For the text-containing cell, return its midpoint in (x, y) coordinate format. 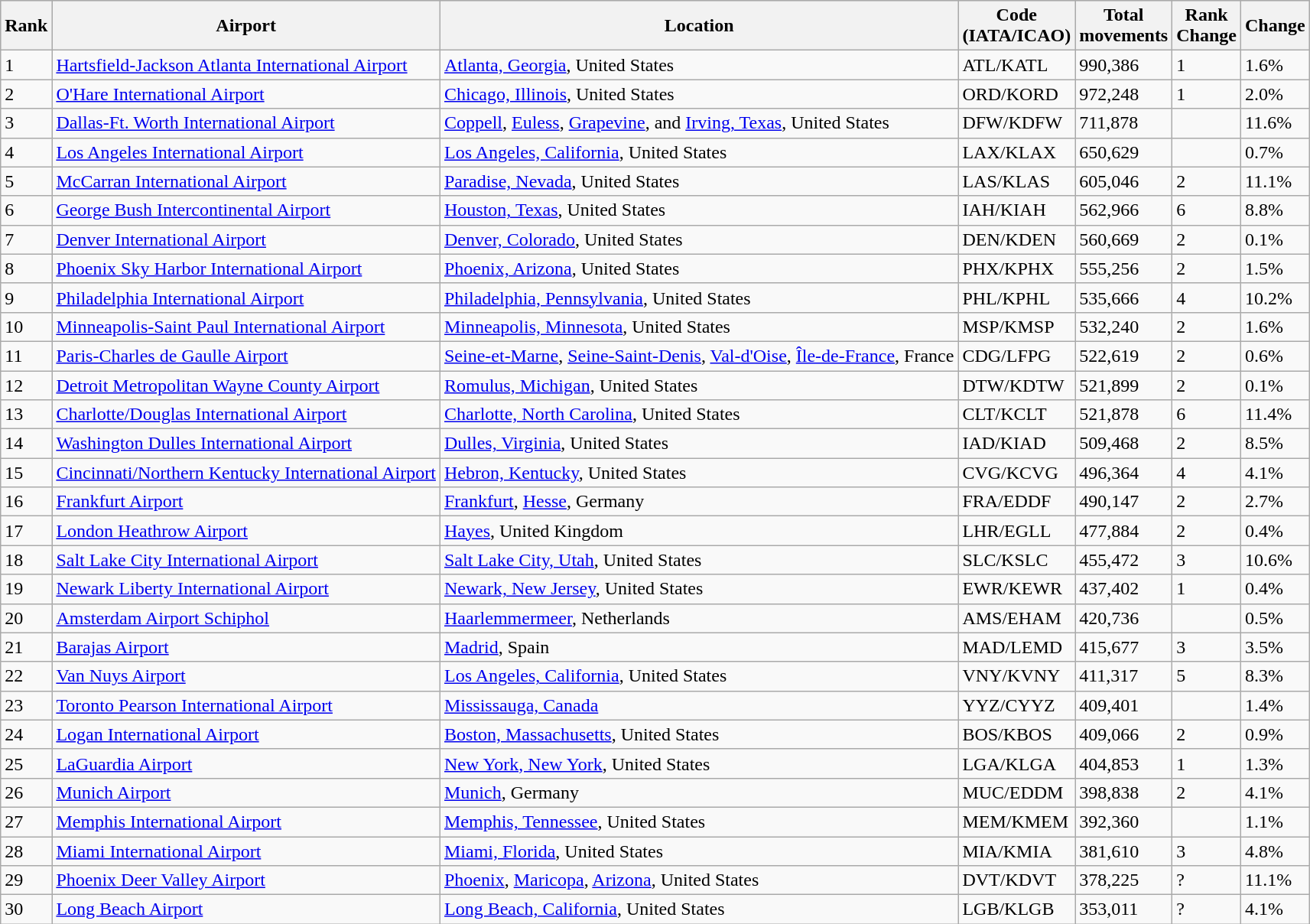
DVT/KDVT (1017, 880)
Code(IATA/ICAO) (1017, 26)
14 (26, 444)
560,669 (1124, 239)
Washington Dulles International Airport (246, 444)
Minneapolis-Saint Paul International Airport (246, 327)
Haarlemmermeer, Netherlands (699, 618)
562,966 (1124, 210)
LaGuardia Airport (246, 763)
LAS/KLAS (1017, 181)
AMS/EHAM (1017, 618)
509,468 (1124, 444)
New York, New York, United States (699, 763)
Mississauga, Canada (699, 705)
RankChange (1207, 26)
605,046 (1124, 181)
Houston, Texas, United States (699, 210)
Hayes, United Kingdom (699, 531)
Minneapolis, Minnesota, United States (699, 327)
Location (699, 26)
353,011 (1124, 909)
Salt Lake City, Utah, United States (699, 560)
DTW/KDTW (1017, 385)
LAX/KLAX (1017, 152)
Charlotte, North Carolina, United States (699, 415)
420,736 (1124, 618)
Madrid, Spain (699, 647)
Memphis International Airport (246, 822)
DEN/KDEN (1017, 239)
IAD/KIAD (1017, 444)
MEM/KMEM (1017, 822)
Denver, Colorado, United States (699, 239)
ORD/KORD (1017, 94)
FRA/EDDF (1017, 502)
Totalmovements (1124, 26)
Memphis, Tennessee, United States (699, 822)
378,225 (1124, 880)
409,401 (1124, 705)
8 (26, 268)
Los Angeles International Airport (246, 152)
23 (26, 705)
2.7% (1275, 502)
Coppell, Euless, Grapevine, and Irving, Texas, United States (699, 123)
YYZ/CYYZ (1017, 705)
30 (26, 909)
26 (26, 792)
Amsterdam Airport Schiphol (246, 618)
1.3% (1275, 763)
18 (26, 560)
PHL/KPHL (1017, 298)
0.9% (1275, 734)
398,838 (1124, 792)
Frankfurt, Hesse, Germany (699, 502)
DFW/KDFW (1017, 123)
522,619 (1124, 356)
MSP/KMSP (1017, 327)
Romulus, Michigan, United States (699, 385)
10 (26, 327)
0.6% (1275, 356)
Boston, Massachusetts, United States (699, 734)
24 (26, 734)
10.6% (1275, 560)
490,147 (1124, 502)
MUC/EDDM (1017, 792)
Dallas-Ft. Worth International Airport (246, 123)
Miami, Florida, United States (699, 851)
Newark, New Jersey, United States (699, 589)
15 (26, 473)
9 (26, 298)
Hartsfield-Jackson Atlanta International Airport (246, 65)
8.3% (1275, 676)
CVG/KCVG (1017, 473)
711,878 (1124, 123)
392,360 (1124, 822)
Munich Airport (246, 792)
11 (26, 356)
Paris-Charles de Gaulle Airport (246, 356)
650,629 (1124, 152)
EWR/KEWR (1017, 589)
Newark Liberty International Airport (246, 589)
LGA/KLGA (1017, 763)
1.1% (1275, 822)
13 (26, 415)
27 (26, 822)
10.2% (1275, 298)
25 (26, 763)
Detroit Metropolitan Wayne County Airport (246, 385)
1.5% (1275, 268)
LHR/EGLL (1017, 531)
381,610 (1124, 851)
Charlotte/Douglas International Airport (246, 415)
2.0% (1275, 94)
29 (26, 880)
Airport (246, 26)
SLC/KSLC (1017, 560)
Rank (26, 26)
IAH/KIAH (1017, 210)
411,317 (1124, 676)
O'Hare International Airport (246, 94)
Seine-et-Marne, Seine-Saint-Denis, Val-d'Oise, Île-de-France, France (699, 356)
Miami International Airport (246, 851)
Dulles, Virginia, United States (699, 444)
409,066 (1124, 734)
3.5% (1275, 647)
496,364 (1124, 473)
437,402 (1124, 589)
Cincinnati/Northern Kentucky International Airport (246, 473)
555,256 (1124, 268)
0.5% (1275, 618)
Philadelphia International Airport (246, 298)
521,878 (1124, 415)
Phoenix, Maricopa, Arizona, United States (699, 880)
Salt Lake City International Airport (246, 560)
Long Beach, California, United States (699, 909)
1.4% (1275, 705)
521,899 (1124, 385)
McCarran International Airport (246, 181)
BOS/KBOS (1017, 734)
19 (26, 589)
Paradise, Nevada, United States (699, 181)
Van Nuys Airport (246, 676)
CLT/KCLT (1017, 415)
Change (1275, 26)
CDG/LFPG (1017, 356)
ATL/KATL (1017, 65)
Chicago, Illinois, United States (699, 94)
477,884 (1124, 531)
Logan International Airport (246, 734)
PHX/KPHX (1017, 268)
20 (26, 618)
535,666 (1124, 298)
Phoenix Sky Harbor International Airport (246, 268)
22 (26, 676)
12 (26, 385)
VNY/KVNY (1017, 676)
4.8% (1275, 851)
Munich, Germany (699, 792)
Denver International Airport (246, 239)
Long Beach Airport (246, 909)
8.8% (1275, 210)
16 (26, 502)
Frankfurt Airport (246, 502)
28 (26, 851)
MIA/KMIA (1017, 851)
0.7% (1275, 152)
17 (26, 531)
MAD/LEMD (1017, 647)
Barajas Airport (246, 647)
415,677 (1124, 647)
990,386 (1124, 65)
11.4% (1275, 415)
Phoenix Deer Valley Airport (246, 880)
404,853 (1124, 763)
George Bush Intercontinental Airport (246, 210)
Atlanta, Georgia, United States (699, 65)
972,248 (1124, 94)
Phoenix, Arizona, United States (699, 268)
Philadelphia, Pennsylvania, United States (699, 298)
Toronto Pearson International Airport (246, 705)
Hebron, Kentucky, United States (699, 473)
8.5% (1275, 444)
455,472 (1124, 560)
London Heathrow Airport (246, 531)
21 (26, 647)
532,240 (1124, 327)
7 (26, 239)
11.6% (1275, 123)
LGB/KLGB (1017, 909)
